Capture the cell that displays the provided text and extract its (X, Y) central coordinate. 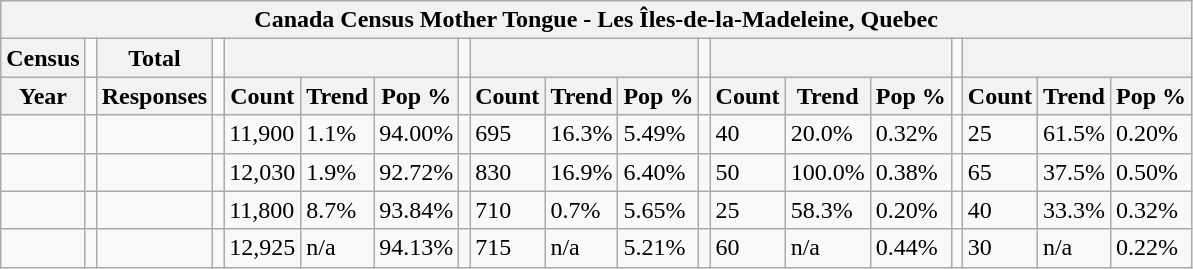
100.0% (828, 172)
0.38% (910, 172)
12,925 (262, 248)
715 (508, 248)
710 (508, 210)
Census (43, 58)
5.21% (658, 248)
61.5% (1074, 134)
1.1% (338, 134)
0.44% (910, 248)
92.72% (416, 172)
Canada Census Mother Tongue - Les Îles-de-la-Madeleine, Quebec (596, 20)
5.65% (658, 210)
60 (748, 248)
37.5% (1074, 172)
830 (508, 172)
695 (508, 134)
93.84% (416, 210)
1.9% (338, 172)
94.13% (416, 248)
20.0% (828, 134)
Year (43, 96)
30 (1000, 248)
58.3% (828, 210)
6.40% (658, 172)
65 (1000, 172)
Responses (154, 96)
8.7% (338, 210)
16.3% (582, 134)
94.00% (416, 134)
0.50% (1150, 172)
33.3% (1074, 210)
11,800 (262, 210)
12,030 (262, 172)
16.9% (582, 172)
5.49% (658, 134)
50 (748, 172)
11,900 (262, 134)
Total (154, 58)
0.22% (1150, 248)
0.7% (582, 210)
